Capture the cell that displays the provided text and extract its [x, y] central coordinate. 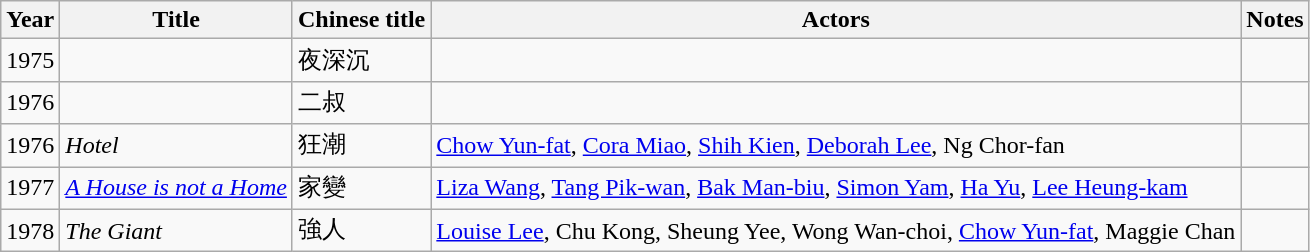
Notes [1275, 20]
Louise Lee, Chu Kong, Sheung Yee, Wong Wan-choi, Chow Yun-fat, Maggie Chan [836, 230]
Liza Wang, Tang Pik-wan, Bak Man-biu, Simon Yam, Ha Yu, Lee Heung-kam [836, 188]
The Giant [176, 230]
Year [30, 20]
1978 [30, 230]
Chinese title [361, 20]
Hotel [176, 146]
二叔 [361, 102]
Actors [836, 20]
狂潮 [361, 146]
1977 [30, 188]
A House is not a Home [176, 188]
家變 [361, 188]
1975 [30, 60]
夜深沉 [361, 60]
強人 [361, 230]
Title [176, 20]
Chow Yun-fat, Cora Miao, Shih Kien, Deborah Lee, Ng Chor-fan [836, 146]
